Identify which cell holds the provided text, then report its [x, y] central coordinate. 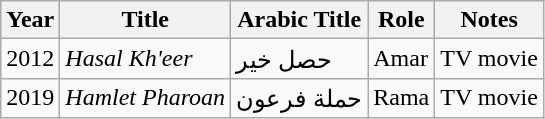
Rama [402, 98]
2012 [30, 59]
حصل خير [300, 59]
Arabic Title [300, 20]
Title [146, 20]
Amar [402, 59]
Hasal Kh'eer [146, 59]
2019 [30, 98]
Notes [490, 20]
حملة فرعون [300, 98]
Year [30, 20]
Role [402, 20]
Hamlet Pharoan [146, 98]
